Locate the cell with the specified text and output its [x, y] center coordinate. 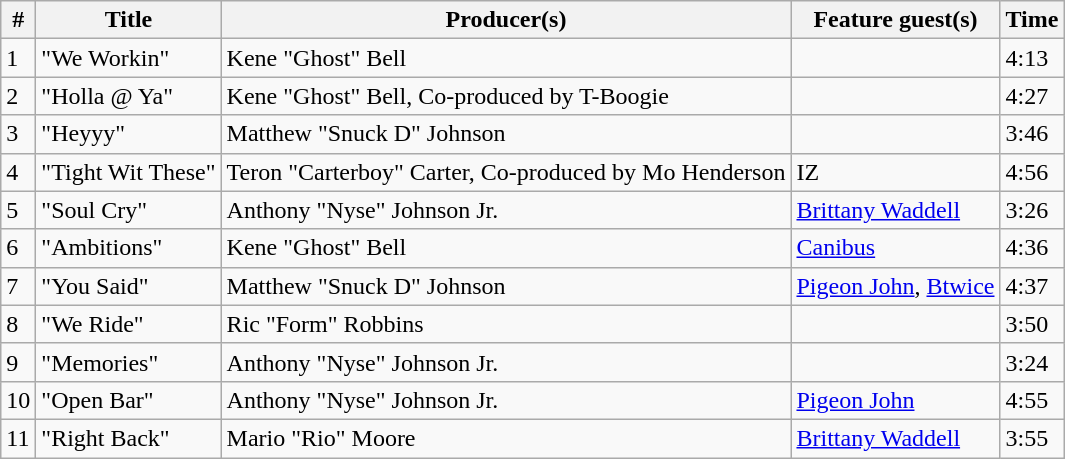
3 [18, 134]
"Right Back" [128, 438]
4:13 [1032, 58]
Pigeon John [896, 400]
"Open Bar" [128, 400]
"Holla @ Ya" [128, 96]
Pigeon John, Btwice [896, 286]
"Memories" [128, 362]
7 [18, 286]
4:27 [1032, 96]
"Tight Wit These" [128, 172]
10 [18, 400]
1 [18, 58]
9 [18, 362]
3:55 [1032, 438]
6 [18, 248]
4 [18, 172]
Canibus [896, 248]
4:37 [1032, 286]
Title [128, 20]
Producer(s) [506, 20]
Ric "Form" Robbins [506, 324]
Kene "Ghost" Bell, Co-produced by T-Boogie [506, 96]
4:56 [1032, 172]
IZ [896, 172]
Mario "Rio" Moore [506, 438]
Time [1032, 20]
"Heyyy" [128, 134]
4:55 [1032, 400]
Feature guest(s) [896, 20]
"We Ride" [128, 324]
11 [18, 438]
3:26 [1032, 210]
Teron "Carterboy" Carter, Co-produced by Mo Henderson [506, 172]
"You Said" [128, 286]
8 [18, 324]
3:46 [1032, 134]
3:24 [1032, 362]
5 [18, 210]
"Ambitions" [128, 248]
"We Workin" [128, 58]
4:36 [1032, 248]
3:50 [1032, 324]
# [18, 20]
2 [18, 96]
"Soul Cry" [128, 210]
